Return the [x, y] coordinate for the center point of the cell that contains the specified text.  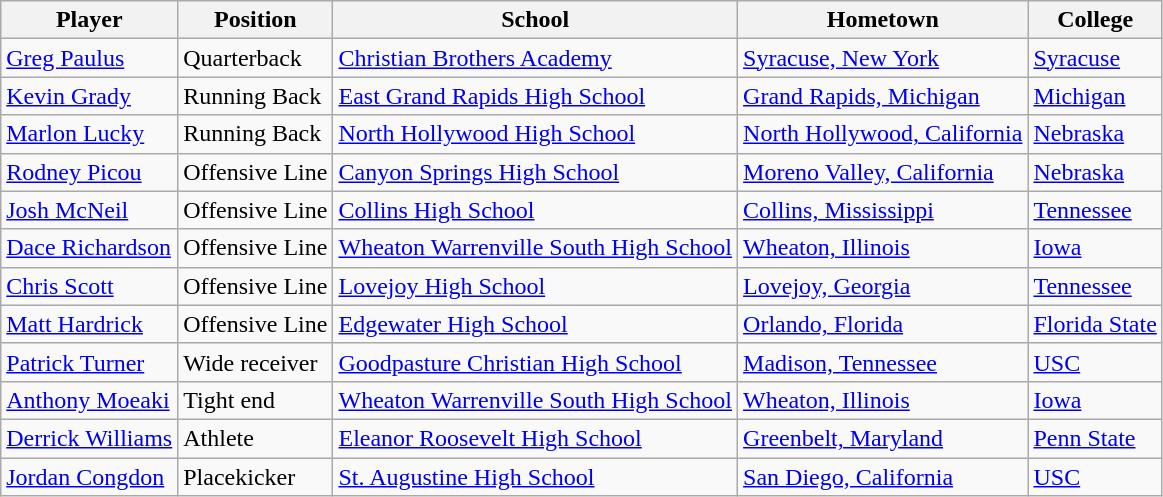
Eleanor Roosevelt High School [536, 438]
Josh McNeil [90, 210]
School [536, 20]
Patrick Turner [90, 362]
Marlon Lucky [90, 134]
Hometown [883, 20]
Quarterback [256, 58]
Syracuse [1095, 58]
San Diego, California [883, 477]
Greenbelt, Maryland [883, 438]
East Grand Rapids High School [536, 96]
Chris Scott [90, 286]
Greg Paulus [90, 58]
Wide receiver [256, 362]
Derrick Williams [90, 438]
Rodney Picou [90, 172]
Kevin Grady [90, 96]
Dace Richardson [90, 248]
Orlando, Florida [883, 324]
Collins, Mississippi [883, 210]
Anthony Moeaki [90, 400]
Michigan [1095, 96]
Penn State [1095, 438]
Lovejoy High School [536, 286]
Canyon Springs High School [536, 172]
College [1095, 20]
Position [256, 20]
Collins High School [536, 210]
North Hollywood High School [536, 134]
Player [90, 20]
Moreno Valley, California [883, 172]
Grand Rapids, Michigan [883, 96]
Edgewater High School [536, 324]
Matt Hardrick [90, 324]
Tight end [256, 400]
North Hollywood, California [883, 134]
Lovejoy, Georgia [883, 286]
Syracuse, New York [883, 58]
Placekicker [256, 477]
Florida State [1095, 324]
Christian Brothers Academy [536, 58]
Madison, Tennessee [883, 362]
Athlete [256, 438]
Jordan Congdon [90, 477]
St. Augustine High School [536, 477]
Goodpasture Christian High School [536, 362]
